Extract the [X, Y] coordinate from the center of the cell holding the provided text.  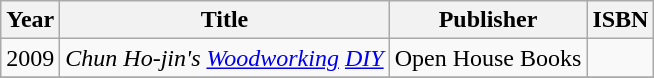
ISBN [620, 20]
Title [224, 20]
Publisher [488, 20]
Year [30, 20]
2009 [30, 58]
Chun Ho-jin's Woodworking DIY [224, 58]
Open House Books [488, 58]
